Return the (X, Y) coordinate for the center point of the cell that contains the specified text.  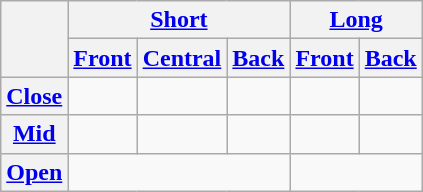
Mid (34, 134)
Close (34, 96)
Short (179, 20)
Open (34, 172)
Long (356, 20)
Central (182, 58)
